Extract the (X, Y) coordinate from the center of the cell holding the provided text.  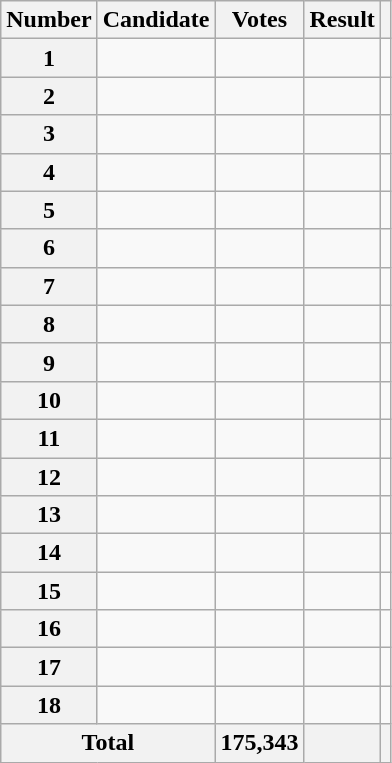
18 (49, 705)
4 (49, 172)
8 (49, 324)
11 (49, 438)
1 (49, 58)
3 (49, 134)
7 (49, 286)
14 (49, 553)
Total (108, 743)
9 (49, 362)
5 (49, 210)
Result (342, 20)
175,343 (260, 743)
2 (49, 96)
13 (49, 515)
15 (49, 591)
16 (49, 629)
6 (49, 248)
Number (49, 20)
17 (49, 667)
Votes (260, 20)
10 (49, 400)
12 (49, 477)
Candidate (156, 20)
